Extract the (X, Y) coordinate from the center of the cell holding the provided text.  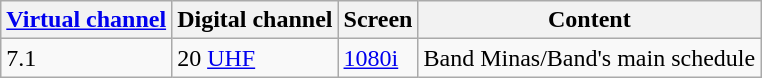
Virtual channel (86, 20)
1080i (378, 58)
20 UHF (255, 58)
Digital channel (255, 20)
7.1 (86, 58)
Content (590, 20)
Screen (378, 20)
Band Minas/Band's main schedule (590, 58)
